Find where the given text appears and provide that cell's center as [X, Y] coordinate. 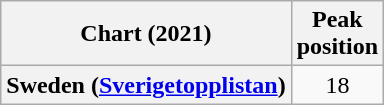
18 [337, 85]
Sweden (Sverigetopplistan) [146, 85]
Peakposition [337, 34]
Chart (2021) [146, 34]
